Scan for the cell matching the given text and deliver its (X, Y) coordinate at center. 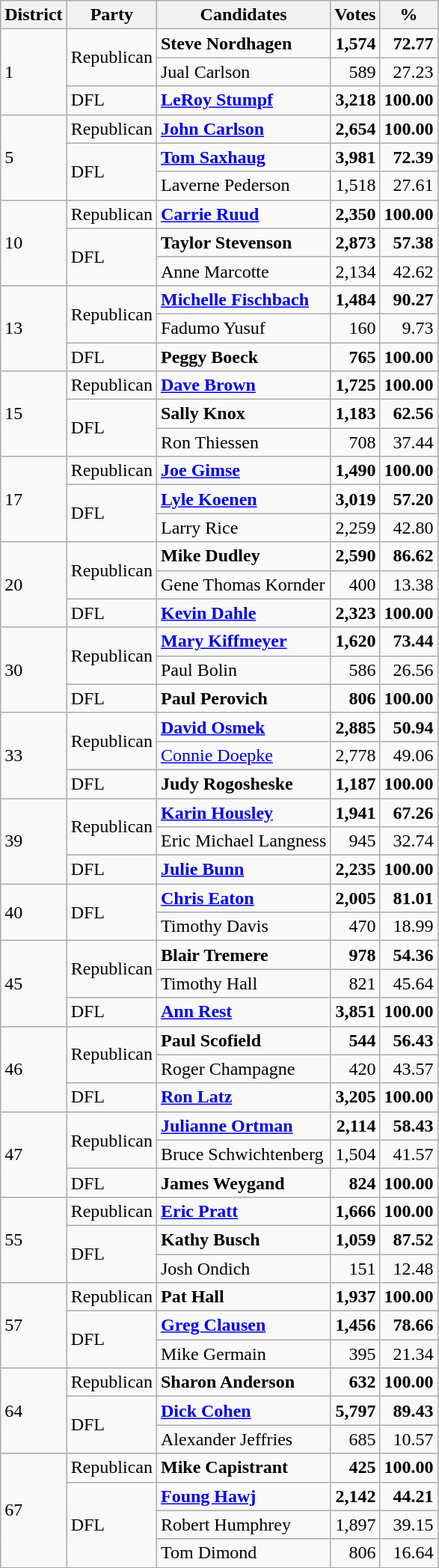
Laverne Pederson (243, 186)
1,941 (355, 812)
86.62 (408, 556)
Michelle Fischbach (243, 299)
Pat Hall (243, 1297)
33 (34, 755)
765 (355, 357)
James Weygand (243, 1183)
16.64 (408, 1553)
2,259 (355, 528)
Julianne Ortman (243, 1126)
1,490 (355, 471)
43.57 (408, 1069)
73.44 (408, 641)
26.56 (408, 670)
Ron Thiessen (243, 442)
Bruce Schwichtenberg (243, 1154)
Blair Tremere (243, 955)
Ron Latz (243, 1097)
2,654 (355, 129)
400 (355, 585)
30 (34, 670)
15 (34, 414)
Paul Scofield (243, 1040)
Foung Hawj (243, 1496)
Lyle Koenen (243, 499)
2,323 (355, 613)
Alexander Jeffries (243, 1439)
42.80 (408, 528)
1,518 (355, 186)
708 (355, 442)
18.99 (408, 927)
Mike Germain (243, 1354)
57 (34, 1326)
Gene Thomas Kornder (243, 585)
Paul Bolin (243, 670)
12.48 (408, 1269)
Fadumo Yusuf (243, 328)
50.94 (408, 727)
Paul Perovich (243, 698)
57.38 (408, 242)
64 (34, 1411)
1,456 (355, 1326)
1,666 (355, 1211)
151 (355, 1269)
81.01 (408, 898)
2,134 (355, 271)
55 (34, 1239)
10 (34, 242)
5 (34, 157)
1,059 (355, 1239)
2,114 (355, 1126)
45.64 (408, 983)
Eric Michael Langness (243, 841)
395 (355, 1354)
47 (34, 1154)
160 (355, 328)
10.57 (408, 1439)
58.43 (408, 1126)
Eric Pratt (243, 1211)
39 (34, 841)
27.23 (408, 72)
1,574 (355, 43)
Karin Housley (243, 812)
Julie Bunn (243, 870)
David Osmek (243, 727)
2,778 (355, 755)
586 (355, 670)
Joe Gimse (243, 471)
Mike Dudley (243, 556)
Votes (355, 15)
Peggy Boeck (243, 357)
824 (355, 1183)
Party (111, 15)
Roger Champagne (243, 1069)
821 (355, 983)
Connie Doepke (243, 755)
49.06 (408, 755)
56.43 (408, 1040)
Sharon Anderson (243, 1382)
1 (34, 72)
589 (355, 72)
Larry Rice (243, 528)
46 (34, 1069)
Mike Capistrant (243, 1468)
1,504 (355, 1154)
District (34, 15)
1,897 (355, 1525)
978 (355, 955)
89.43 (408, 1411)
3,981 (355, 157)
Anne Marcotte (243, 271)
LeRoy Stumpf (243, 100)
Greg Clausen (243, 1326)
41.57 (408, 1154)
% (408, 15)
Chris Eaton (243, 898)
Timothy Davis (243, 927)
Judy Rogosheske (243, 784)
44.21 (408, 1496)
Tom Saxhaug (243, 157)
Mary Kiffmeyer (243, 641)
20 (34, 585)
Carrie Ruud (243, 214)
5,797 (355, 1411)
3,205 (355, 1097)
425 (355, 1468)
Kevin Dahle (243, 613)
Josh Ondich (243, 1269)
90.27 (408, 299)
Candidates (243, 15)
3,851 (355, 1012)
67.26 (408, 812)
Robert Humphrey (243, 1525)
39.15 (408, 1525)
21.34 (408, 1354)
62.56 (408, 414)
632 (355, 1382)
1,620 (355, 641)
544 (355, 1040)
87.52 (408, 1239)
2,873 (355, 242)
2,885 (355, 727)
Tom Dimond (243, 1553)
Dick Cohen (243, 1411)
470 (355, 927)
27.61 (408, 186)
2,235 (355, 870)
3,019 (355, 499)
Dave Brown (243, 385)
2,590 (355, 556)
32.74 (408, 841)
3,218 (355, 100)
Taylor Stevenson (243, 242)
685 (355, 1439)
2,142 (355, 1496)
2,350 (355, 214)
17 (34, 499)
John Carlson (243, 129)
Steve Nordhagen (243, 43)
72.77 (408, 43)
1,484 (355, 299)
13.38 (408, 585)
45 (34, 983)
40 (34, 912)
Sally Knox (243, 414)
9.73 (408, 328)
13 (34, 328)
42.62 (408, 271)
2,005 (355, 898)
Ann Rest (243, 1012)
945 (355, 841)
Jual Carlson (243, 72)
37.44 (408, 442)
420 (355, 1069)
72.39 (408, 157)
1,187 (355, 784)
67 (34, 1510)
54.36 (408, 955)
Kathy Busch (243, 1239)
57.20 (408, 499)
Timothy Hall (243, 983)
1,725 (355, 385)
1,937 (355, 1297)
78.66 (408, 1326)
1,183 (355, 414)
